Find where the given text appears and provide that cell's center as (x, y) coordinate. 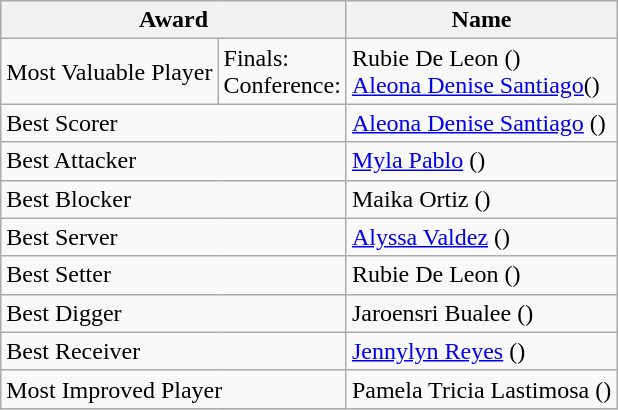
Myla Pablo () (481, 161)
Best Server (174, 237)
Most Valuable Player (110, 72)
Best Blocker (174, 199)
Rubie De Leon ()Aleona Denise Santiago() (481, 72)
Finals:Conference: (282, 72)
Best Scorer (174, 123)
Jaroensri Bualee () (481, 313)
Aleona Denise Santiago () (481, 123)
Best Digger (174, 313)
Pamela Tricia Lastimosa () (481, 389)
Maika Ortiz () (481, 199)
Best Setter (174, 275)
Award (174, 20)
Best Attacker (174, 161)
Name (481, 20)
Alyssa Valdez () (481, 237)
Jennylyn Reyes () (481, 351)
Most Improved Player (174, 389)
Best Receiver (174, 351)
Rubie De Leon () (481, 275)
